Detect which cell encompasses the target text, then output its (X, Y) center coordinate. 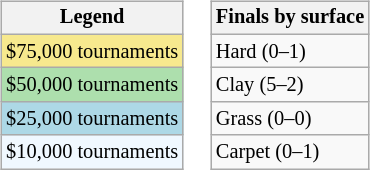
$50,000 tournaments (92, 85)
$10,000 tournaments (92, 152)
$75,000 tournaments (92, 51)
Hard (0–1) (290, 51)
Grass (0–0) (290, 119)
Finals by surface (290, 18)
$25,000 tournaments (92, 119)
Clay (5–2) (290, 85)
Legend (92, 18)
Carpet (0–1) (290, 152)
